Output the [x, y] coordinate of the center of the cell containing the given text.  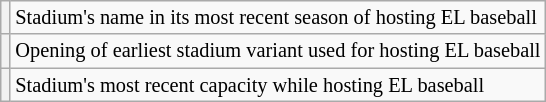
Stadium's most recent capacity while hosting EL baseball [278, 85]
Opening of earliest stadium variant used for hosting EL baseball [278, 51]
Stadium's name in its most recent season of hosting EL baseball [278, 17]
